From the cell containing the given text, extract its center point as [X, Y] coordinate. 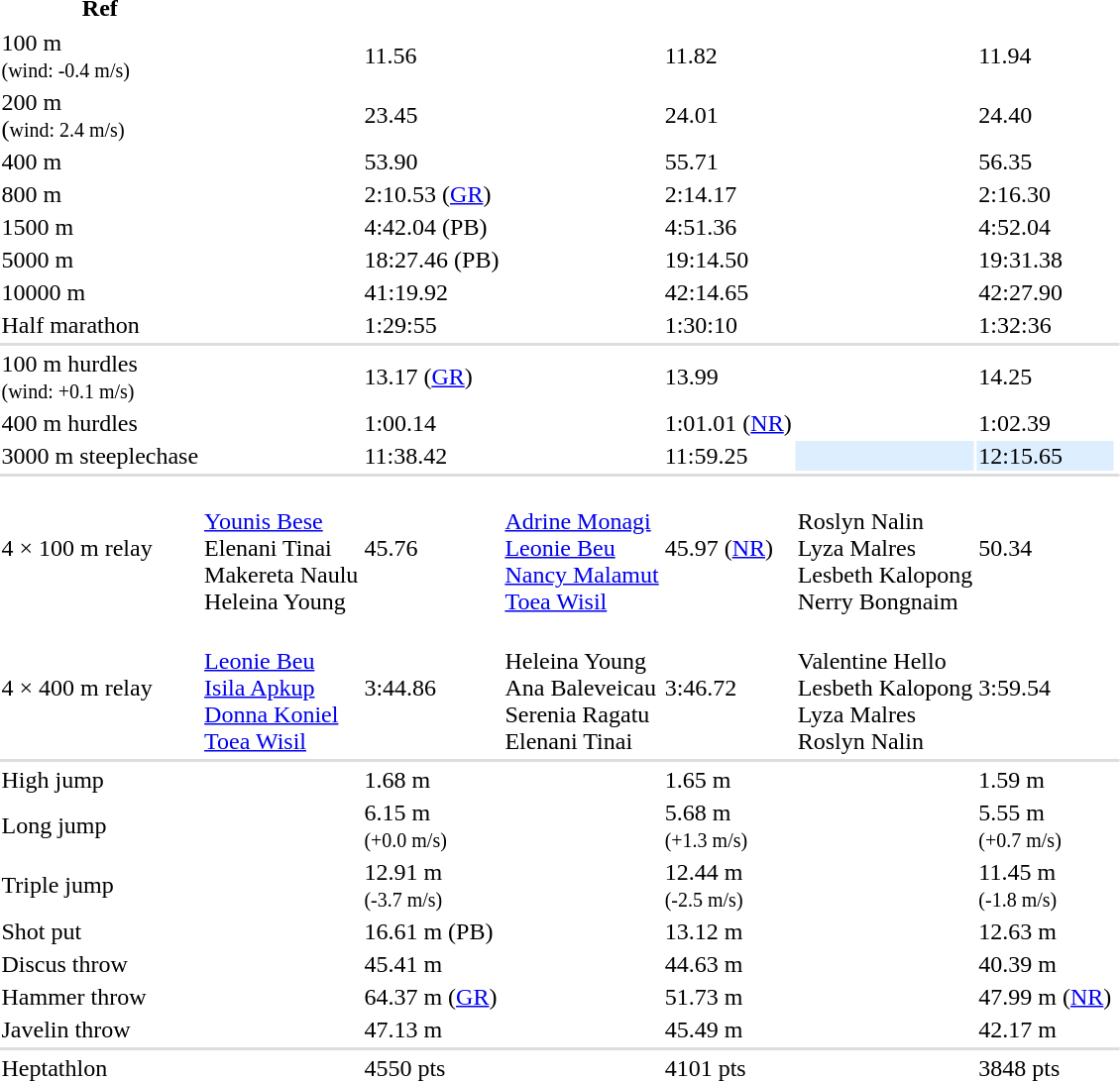
13.17 (GR) [432, 377]
4 × 100 m relay [100, 548]
56.35 [1045, 162]
42:14.65 [728, 292]
3:59.54 [1045, 688]
55.71 [728, 162]
4:52.04 [1045, 227]
400 m hurdles [100, 423]
400 m [100, 162]
23.45 [432, 115]
64.37 m (GR) [432, 997]
1:30:10 [728, 325]
Long jump [100, 826]
4:51.36 [728, 227]
Leonie BeuIsila ApkupDonna KonielToea Wisil [281, 688]
3:44.86 [432, 688]
4 × 400 m relay [100, 688]
5.55 m (+0.7 m/s) [1045, 826]
45.41 m [432, 964]
Shot put [100, 931]
13.99 [728, 377]
11:59.25 [728, 456]
13.12 m [728, 931]
Heleina YoungAna BaleveicauSerenia RagatuElenani Tinai [582, 688]
18:27.46 (PB) [432, 260]
42:27.90 [1045, 292]
11:38.42 [432, 456]
1:01.01 (NR) [728, 423]
11.45 m (-1.8 m/s) [1045, 886]
51.73 m [728, 997]
1.59 m [1045, 780]
1500 m [100, 227]
Younis BeseElenani TinaiMakereta NauluHeleina Young [281, 548]
11.94 [1045, 55]
1.65 m [728, 780]
Triple jump [100, 886]
Valentine HelloLesbeth KalopongLyza MalresRoslyn Nalin [885, 688]
800 m [100, 194]
16.61 m (PB) [432, 931]
Javelin throw [100, 1029]
53.90 [432, 162]
Roslyn NalinLyza MalresLesbeth KalopongNerry Bongnaim [885, 548]
47.13 m [432, 1029]
44.63 m [728, 964]
6.15 m (+0.0 m/s) [432, 826]
High jump [100, 780]
12.63 m [1045, 931]
1:32:36 [1045, 325]
1:00.14 [432, 423]
3:46.72 [728, 688]
Hammer throw [100, 997]
Half marathon [100, 325]
41:19.92 [432, 292]
2:16.30 [1045, 194]
10000 m [100, 292]
24.01 [728, 115]
4:42.04 (PB) [432, 227]
47.99 m (NR) [1045, 997]
1.68 m [432, 780]
45.49 m [728, 1029]
45.76 [432, 548]
11.82 [728, 55]
12:15.65 [1045, 456]
2:14.17 [728, 194]
19:31.38 [1045, 260]
Adrine MonagiLeonie BeuNancy MalamutToea Wisil [582, 548]
24.40 [1045, 115]
3000 m steeplechase [100, 456]
45.97 (NR) [728, 548]
5.68 m (+1.3 m/s) [728, 826]
100 m(wind: -0.4 m/s) [100, 55]
11.56 [432, 55]
50.34 [1045, 548]
40.39 m [1045, 964]
1:02.39 [1045, 423]
1:29:55 [432, 325]
2:10.53 (GR) [432, 194]
Discus throw [100, 964]
19:14.50 [728, 260]
100 m hurdles(wind: +0.1 m/s) [100, 377]
12.44 m (-2.5 m/s) [728, 886]
42.17 m [1045, 1029]
5000 m [100, 260]
12.91 m (-3.7 m/s) [432, 886]
14.25 [1045, 377]
200 m(wind: 2.4 m/s) [100, 115]
